Provide the [X, Y] coordinate of the cell's center where the given text is located.  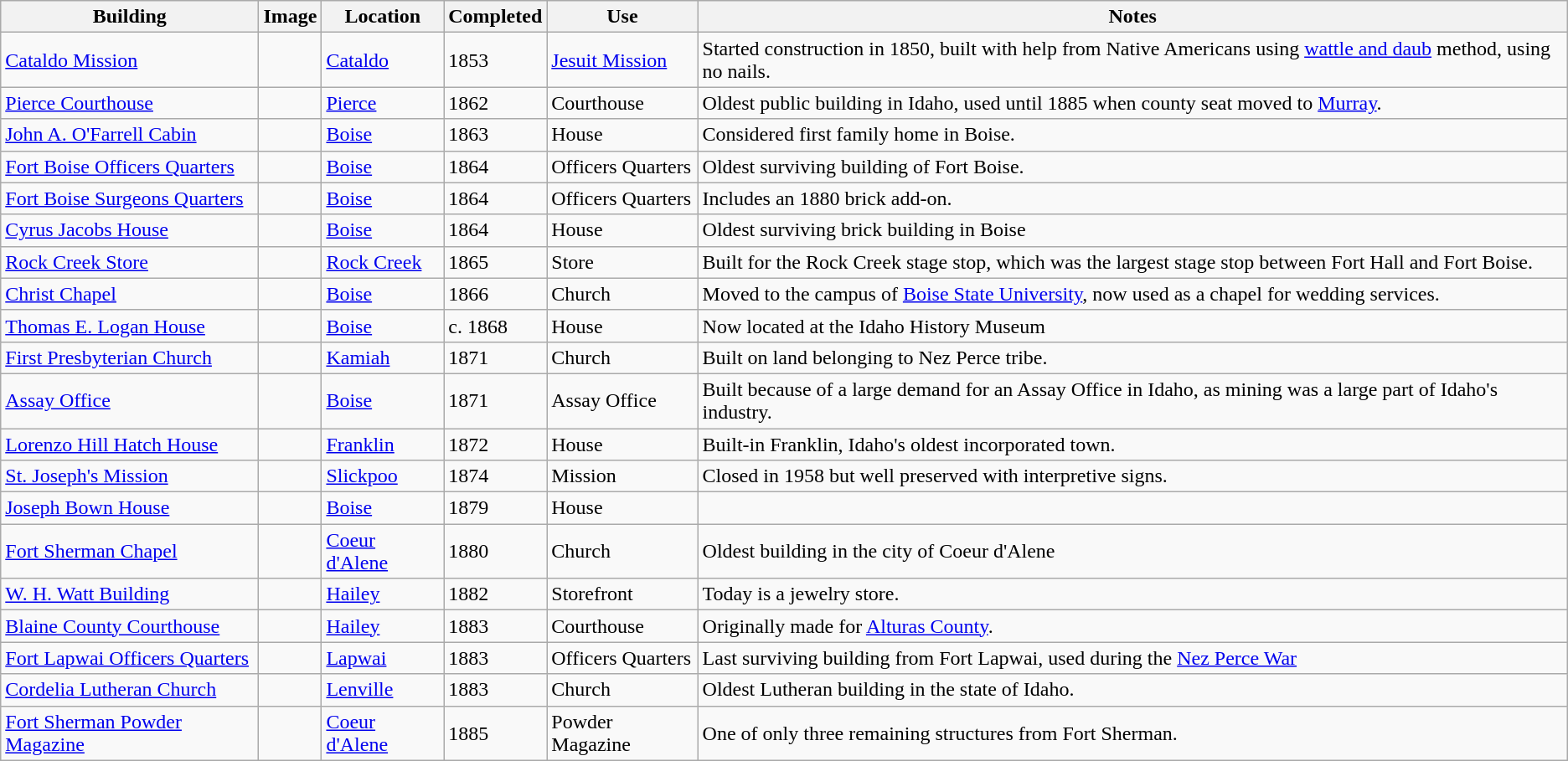
Built-in Franklin, Idaho's oldest incorporated town. [1132, 445]
Pierce [383, 103]
Location [383, 17]
Fort Boise Surgeons Quarters [130, 198]
1882 [496, 594]
c. 1868 [496, 326]
Originally made for Alturas County. [1132, 626]
Fort Sherman Powder Magazine [130, 733]
Oldest building in the city of Coeur d'Alene [1132, 551]
Lapwai [383, 658]
Kamiah [383, 357]
Blaine County Courthouse [130, 626]
Thomas E. Logan House [130, 326]
Use [622, 17]
Now located at the Idaho History Museum [1132, 326]
St. Joseph's Mission [130, 476]
Oldest surviving brick building in Boise [1132, 230]
Fort Boise Officers Quarters [130, 167]
1872 [496, 445]
Slickpoo [383, 476]
John A. O'Farrell Cabin [130, 135]
Powder Magazine [622, 733]
Cyrus Jacobs House [130, 230]
Building [130, 17]
Joseph Bown House [130, 508]
Notes [1132, 17]
Completed [496, 17]
One of only three remaining structures from Fort Sherman. [1132, 733]
Rock Creek [383, 262]
1853 [496, 60]
Fort Lapwai Officers Quarters [130, 658]
Image [290, 17]
1862 [496, 103]
Oldest surviving building of Fort Boise. [1132, 167]
Rock Creek Store [130, 262]
1865 [496, 262]
W. H. Watt Building [130, 594]
Cordelia Lutheran Church [130, 690]
Moved to the campus of Boise State University, now used as a chapel for wedding services. [1132, 294]
1863 [496, 135]
Closed in 1958 but well preserved with interpretive signs. [1132, 476]
Includes an 1880 brick add-on. [1132, 198]
Fort Sherman Chapel [130, 551]
Lorenzo Hill Hatch House [130, 445]
1874 [496, 476]
Christ Chapel [130, 294]
Started construction in 1850, built with help from Native Americans using wattle and daub method, using no nails. [1132, 60]
Oldest Lutheran building in the state of Idaho. [1132, 690]
Franklin [383, 445]
Cataldo [383, 60]
Cataldo Mission [130, 60]
Last surviving building from Fort Lapwai, used during the Nez Perce War [1132, 658]
Built on land belonging to Nez Perce tribe. [1132, 357]
Built for the Rock Creek stage stop, which was the largest stage stop between Fort Hall and Fort Boise. [1132, 262]
Mission [622, 476]
First Presbyterian Church [130, 357]
1885 [496, 733]
Jesuit Mission [622, 60]
Store [622, 262]
Today is a jewelry store. [1132, 594]
1866 [496, 294]
Considered first family home in Boise. [1132, 135]
Lenville [383, 690]
Storefront [622, 594]
Pierce Courthouse [130, 103]
Built because of a large demand for an Assay Office in Idaho, as mining was a large part of Idaho's industry. [1132, 400]
1880 [496, 551]
1879 [496, 508]
Oldest public building in Idaho, used until 1885 when county seat moved to Murray. [1132, 103]
